Output the (x, y) coordinate of the center of the cell containing the given text.  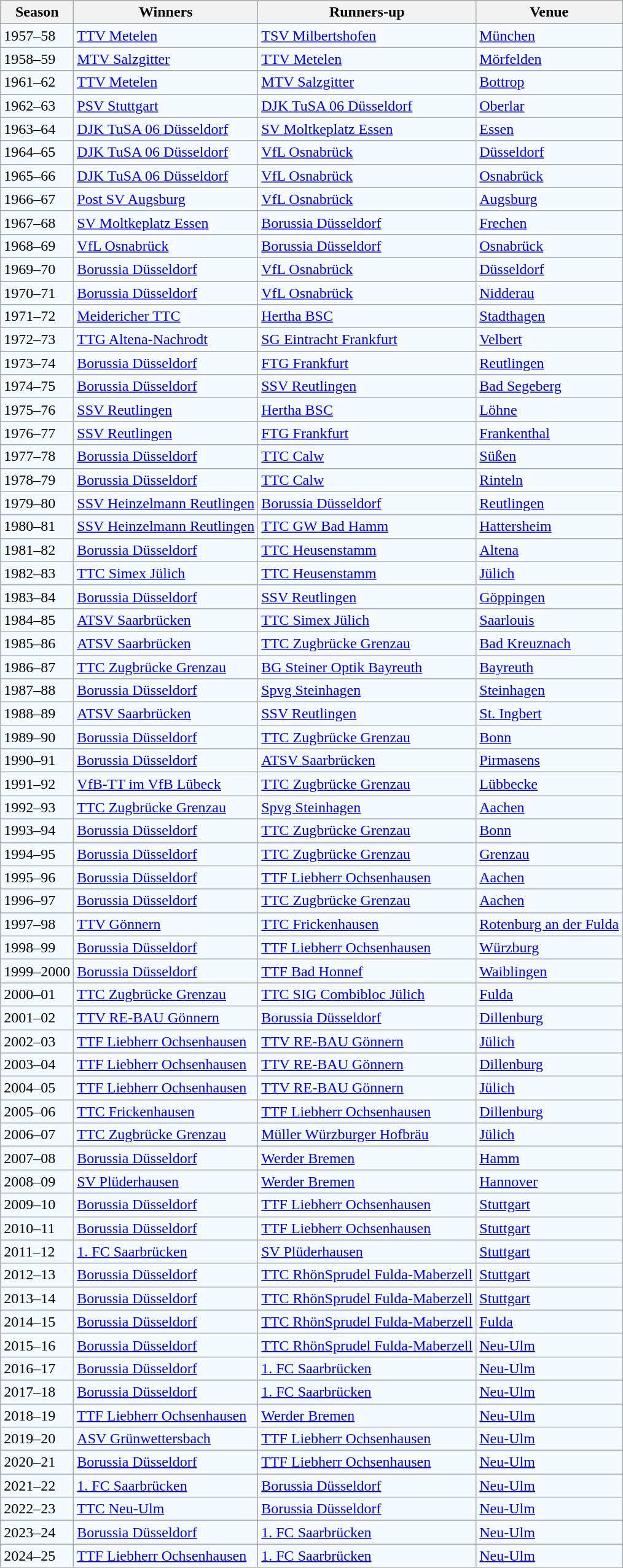
1990–91 (37, 761)
1967–68 (37, 222)
1970–71 (37, 293)
2004–05 (37, 1088)
Löhne (549, 410)
TTV Gönnern (166, 924)
Saarlouis (549, 620)
1991–92 (37, 784)
BG Steiner Optik Bayreuth (367, 667)
2000–01 (37, 994)
1963–64 (37, 129)
1986–87 (37, 667)
2002–03 (37, 1041)
TTC GW Bad Hamm (367, 527)
1994–95 (37, 854)
1985–86 (37, 643)
TTC SIG Combibloc Jülich (367, 994)
2003–04 (37, 1065)
Rotenburg an der Fulda (549, 924)
Würzburg (549, 947)
2024–25 (37, 1556)
1961–62 (37, 82)
2009–10 (37, 1205)
1962–63 (37, 106)
Lübbecke (549, 784)
1979–80 (37, 503)
2017–18 (37, 1392)
1999–2000 (37, 971)
Bayreuth (549, 667)
Mörfelden (549, 59)
Oberlar (549, 106)
Steinhagen (549, 691)
1992–93 (37, 807)
Velbert (549, 340)
2020–21 (37, 1462)
TTF Bad Honnef (367, 971)
2010–11 (37, 1228)
Venue (549, 12)
2001–02 (37, 1017)
1976–77 (37, 433)
1974–75 (37, 386)
Süßen (549, 457)
1987–88 (37, 691)
1977–78 (37, 457)
VfB-TT im VfB Lübeck (166, 784)
2016–17 (37, 1368)
1980–81 (37, 527)
Frankenthal (549, 433)
München (549, 36)
Frechen (549, 222)
1964–65 (37, 152)
2011–12 (37, 1252)
1997–98 (37, 924)
1965–66 (37, 176)
Stadthagen (549, 316)
Winners (166, 12)
1975–76 (37, 410)
Bottrop (549, 82)
TTG Altena-Nachrodt (166, 340)
Runners-up (367, 12)
1984–85 (37, 620)
Waiblingen (549, 971)
2021–22 (37, 1486)
2022–23 (37, 1509)
1996–97 (37, 901)
Altena (549, 550)
Meidericher TTC (166, 316)
2013–14 (37, 1298)
2023–24 (37, 1532)
2005–06 (37, 1111)
1982–83 (37, 573)
2014–15 (37, 1322)
Post SV Augsburg (166, 199)
Grenzau (549, 854)
1973–74 (37, 363)
1993–94 (37, 831)
Bad Kreuznach (549, 643)
TSV Milbertshofen (367, 36)
Hamm (549, 1158)
1981–82 (37, 550)
2006–07 (37, 1135)
1966–67 (37, 199)
Season (37, 12)
1989–90 (37, 737)
Augsburg (549, 199)
TTC Neu-Ulm (166, 1509)
1958–59 (37, 59)
2008–09 (37, 1182)
Essen (549, 129)
Hattersheim (549, 527)
Bad Segeberg (549, 386)
SG Eintracht Frankfurt (367, 340)
Rinteln (549, 480)
Pirmasens (549, 761)
2015–16 (37, 1345)
Göppingen (549, 597)
2019–20 (37, 1439)
1971–72 (37, 316)
2018–19 (37, 1415)
Hannover (549, 1182)
2007–08 (37, 1158)
Müller Würzburger Hofbräu (367, 1135)
1998–99 (37, 947)
1988–89 (37, 714)
1995–96 (37, 877)
1969–70 (37, 269)
1978–79 (37, 480)
1972–73 (37, 340)
St. Ingbert (549, 714)
1957–58 (37, 36)
1983–84 (37, 597)
Nidderau (549, 293)
2012–13 (37, 1275)
PSV Stuttgart (166, 106)
ASV Grünwettersbach (166, 1439)
1968–69 (37, 246)
